Pinpoint the cell where the given text exists, returning its (X, Y) midpoint coordinate. 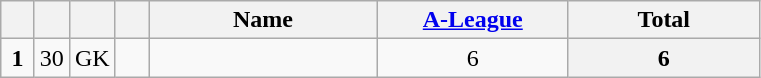
Name (264, 20)
GK (92, 58)
Total (664, 20)
1 (18, 58)
30 (52, 58)
A-League (472, 20)
